Output the (x, y) coordinate of the center of the cell containing the given text.  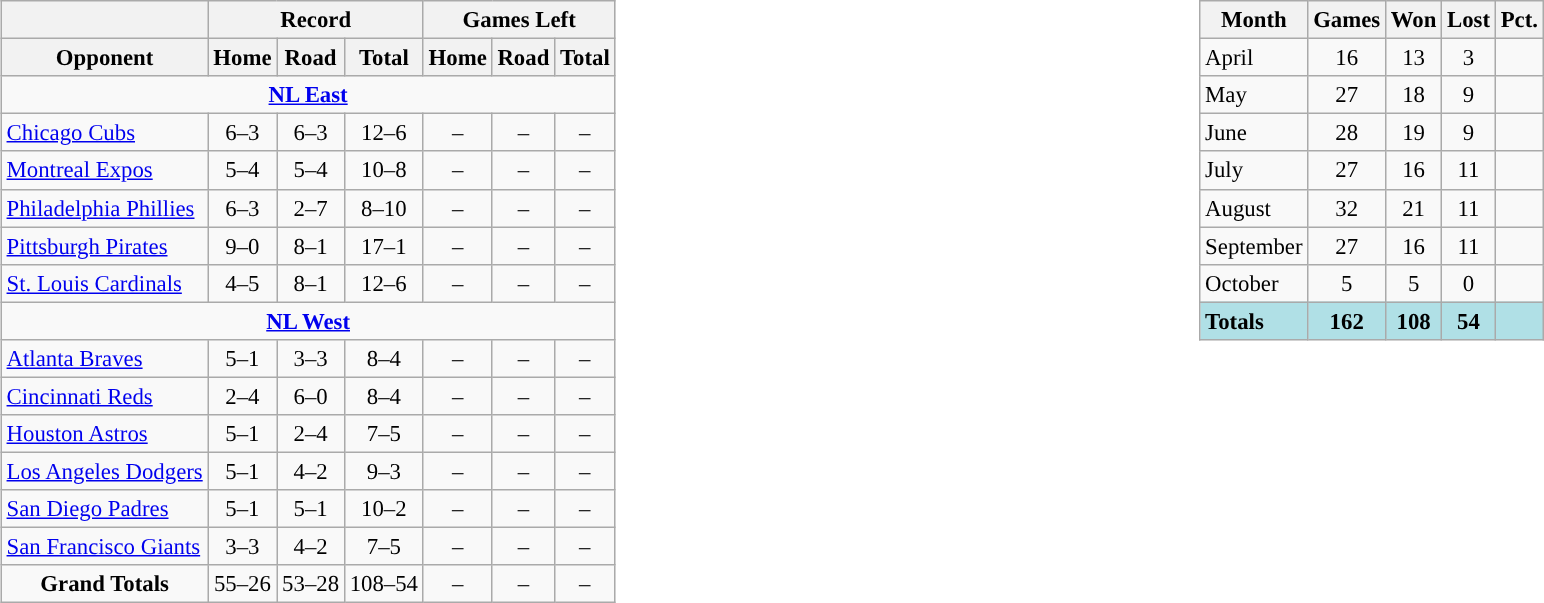
Opponent (104, 58)
8–10 (384, 208)
San Francisco Giants (104, 546)
Grand Totals (104, 584)
October (1254, 283)
17–1 (384, 246)
Atlanta Braves (104, 358)
162 (1347, 321)
2–7 (311, 208)
108 (1414, 321)
3 (1469, 58)
53–28 (311, 584)
4–5 (242, 283)
Record (316, 20)
10–2 (384, 509)
St. Louis Cardinals (104, 283)
18 (1414, 95)
NL East (308, 95)
Lost (1469, 20)
9–3 (384, 471)
May (1254, 95)
Games (1347, 20)
108–54 (384, 584)
32 (1347, 208)
10–8 (384, 170)
55–26 (242, 584)
June (1254, 133)
9–0 (242, 246)
Cincinnati Reds (104, 396)
28 (1347, 133)
6–0 (311, 396)
August (1254, 208)
Totals (1254, 321)
July (1254, 170)
Los Angeles Dodgers (104, 471)
Month (1254, 20)
Montreal Expos (104, 170)
0 (1469, 283)
21 (1414, 208)
Philadelphia Phillies (104, 208)
13 (1414, 58)
Houston Astros (104, 434)
Chicago Cubs (104, 133)
19 (1414, 133)
54 (1469, 321)
NL West (308, 321)
April (1254, 58)
San Diego Padres (104, 509)
Pittsburgh Pirates (104, 246)
Games Left (519, 20)
September (1254, 246)
Won (1414, 20)
Pct. (1519, 20)
